Identify which cell holds the provided text, then report its (x, y) central coordinate. 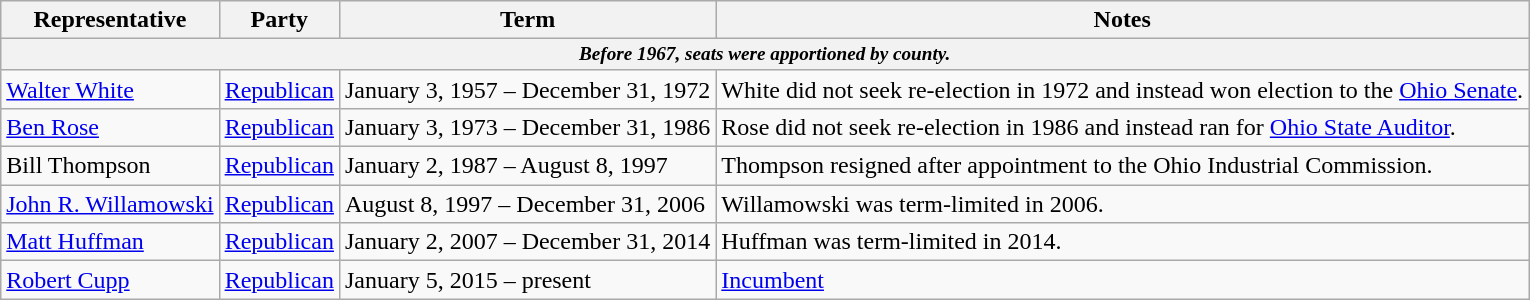
January 2, 1987 – August 8, 1997 (527, 166)
Incumbent (1122, 280)
Representative (110, 20)
Term (527, 20)
Robert Cupp (110, 280)
August 8, 1997 – December 31, 2006 (527, 204)
Huffman was term-limited in 2014. (1122, 242)
Before 1967, seats were apportioned by county. (765, 55)
John R. Willamowski (110, 204)
White did not seek re-election in 1972 and instead won election to the Ohio Senate. (1122, 89)
Willamowski was term-limited in 2006. (1122, 204)
Party (279, 20)
Notes (1122, 20)
January 3, 1957 – December 31, 1972 (527, 89)
January 3, 1973 – December 31, 1986 (527, 128)
January 2, 2007 – December 31, 2014 (527, 242)
Walter White (110, 89)
Matt Huffman (110, 242)
Ben Rose (110, 128)
Bill Thompson (110, 166)
Thompson resigned after appointment to the Ohio Industrial Commission. (1122, 166)
Rose did not seek re-election in 1986 and instead ran for Ohio State Auditor. (1122, 128)
January 5, 2015 – present (527, 280)
